Scan for the cell matching the given text and deliver its (X, Y) coordinate at center. 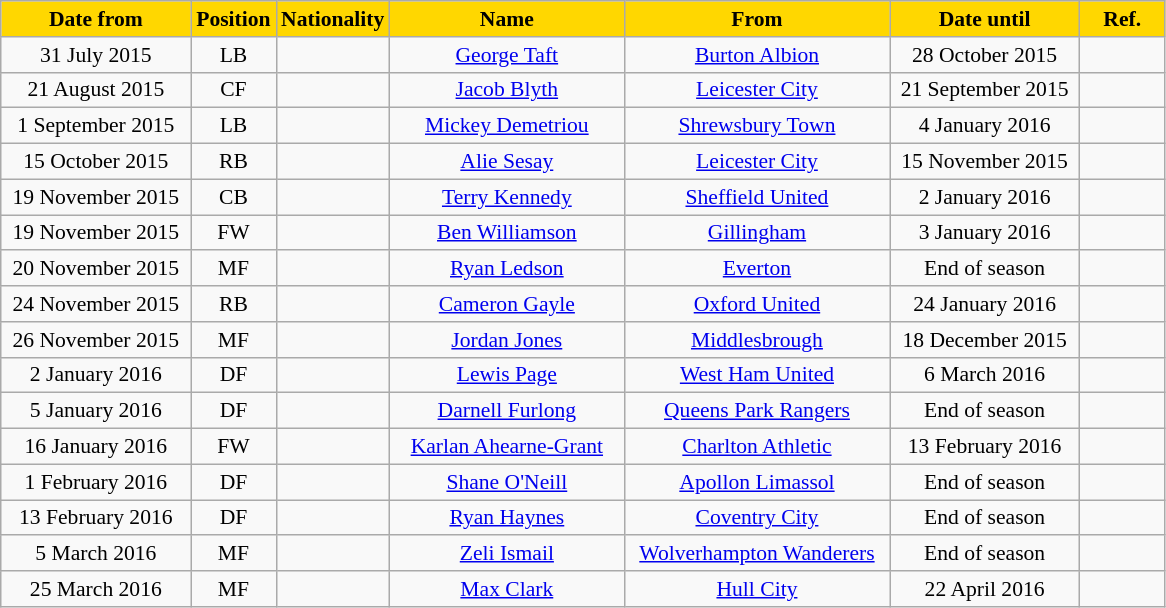
Position (234, 19)
28 October 2015 (985, 55)
Shrewsbury Town (756, 126)
15 November 2015 (985, 162)
Ryan Ledson (506, 269)
3 January 2016 (985, 233)
Max Clark (506, 589)
31 July 2015 (96, 55)
20 November 2015 (96, 269)
Alie Sesay (506, 162)
West Ham United (756, 375)
Everton (756, 269)
Date until (985, 19)
Jacob Blyth (506, 90)
Nationality (332, 19)
Date from (96, 19)
Ben Williamson (506, 233)
Queens Park Rangers (756, 411)
Cameron Gayle (506, 304)
26 November 2015 (96, 340)
1 September 2015 (96, 126)
From (756, 19)
15 October 2015 (96, 162)
22 April 2016 (985, 589)
Ref. (1122, 19)
Lewis Page (506, 375)
Terry Kennedy (506, 197)
Jordan Jones (506, 340)
Name (506, 19)
6 March 2016 (985, 375)
Wolverhampton Wanderers (756, 554)
1 February 2016 (96, 482)
George Taft (506, 55)
25 March 2016 (96, 589)
Apollon Limassol (756, 482)
Sheffield United (756, 197)
4 January 2016 (985, 126)
Hull City (756, 589)
Karlan Ahearne-Grant (506, 447)
24 November 2015 (96, 304)
24 January 2016 (985, 304)
Gillingham (756, 233)
Zeli Ismail (506, 554)
Ryan Haynes (506, 518)
Middlesbrough (756, 340)
Charlton Athletic (756, 447)
21 September 2015 (985, 90)
16 January 2016 (96, 447)
CB (234, 197)
CF (234, 90)
Burton Albion (756, 55)
Darnell Furlong (506, 411)
Mickey Demetriou (506, 126)
Coventry City (756, 518)
Shane O'Neill (506, 482)
Oxford United (756, 304)
5 January 2016 (96, 411)
21 August 2015 (96, 90)
18 December 2015 (985, 340)
5 March 2016 (96, 554)
